Extract the [X, Y] coordinate from the center of the cell holding the provided text.  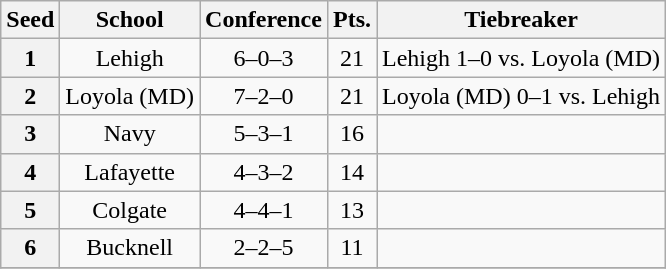
Pts. [352, 20]
6–0–3 [264, 58]
School [130, 20]
11 [352, 248]
Colgate [130, 210]
2–2–5 [264, 248]
Seed [30, 20]
16 [352, 134]
Navy [130, 134]
2 [30, 96]
14 [352, 172]
6 [30, 248]
Lehigh 1–0 vs. Loyola (MD) [520, 58]
Conference [264, 20]
7–2–0 [264, 96]
4–3–2 [264, 172]
13 [352, 210]
Tiebreaker [520, 20]
Loyola (MD) 0–1 vs. Lehigh [520, 96]
Bucknell [130, 248]
5 [30, 210]
4 [30, 172]
4–4–1 [264, 210]
5–3–1 [264, 134]
Loyola (MD) [130, 96]
Lehigh [130, 58]
3 [30, 134]
1 [30, 58]
Lafayette [130, 172]
